For the text-containing cell, return its midpoint in [X, Y] coordinate format. 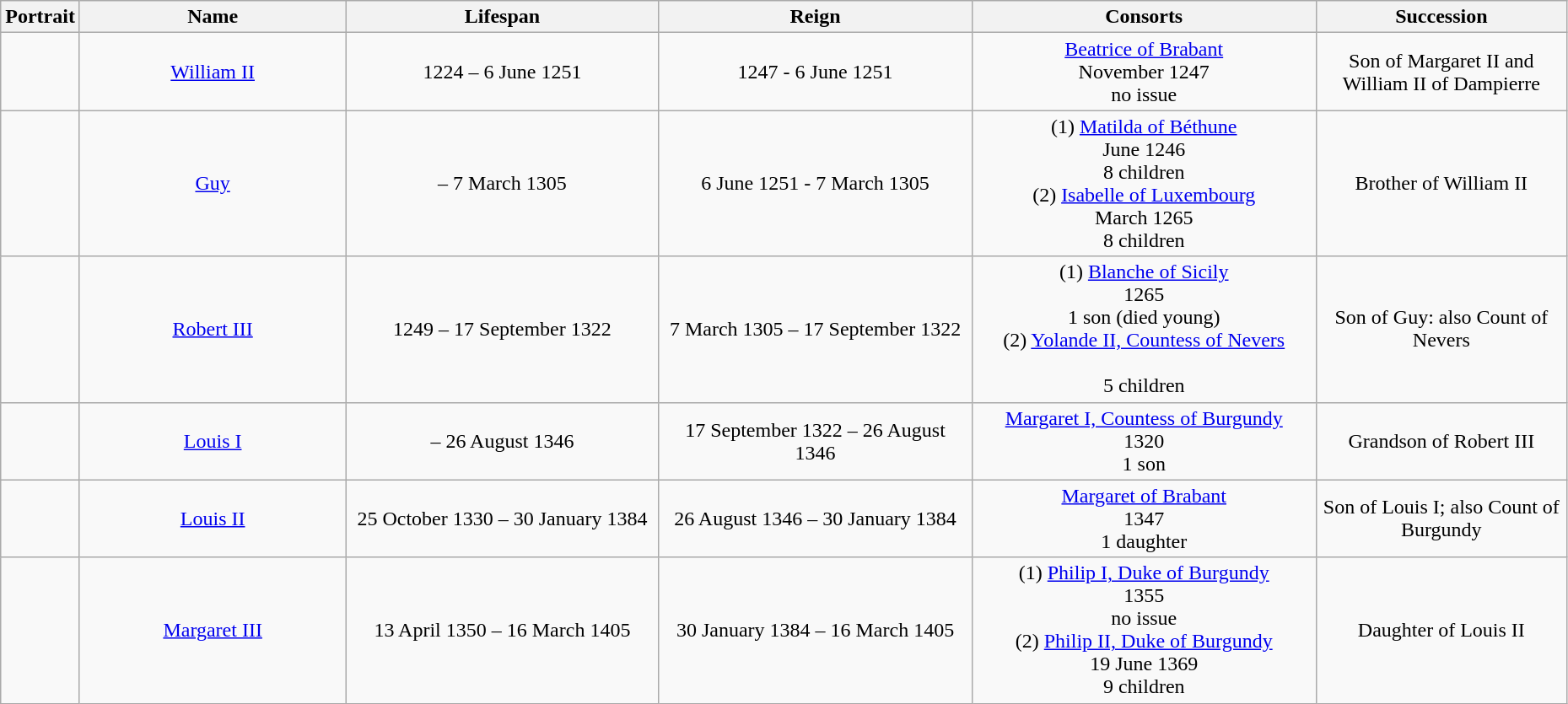
(1) Philip I, Duke of Burgundy1355no issue(2) Philip II, Duke of Burgundy19 June 13699 children [1144, 631]
7 March 1305 – 17 September 1322 [815, 329]
30 January 1384 – 16 March 1405 [815, 631]
Daughter of Louis II [1441, 631]
(1) Blanche of Sicily12651 son (died young)(2) Yolande II, Countess of Nevers5 children [1144, 329]
Grandson of Robert III [1441, 441]
Guy [213, 184]
Son of Louis I; also Count of Burgundy [1441, 519]
(1) Matilda of BéthuneJune 12468 children(2) Isabelle of LuxembourgMarch 12658 children [1144, 184]
Portrait [40, 17]
1249 – 17 September 1322 [503, 329]
Consorts [1144, 17]
25 October 1330 – 30 January 1384 [503, 519]
Succession [1441, 17]
Lifespan [503, 17]
Son of Margaret II and William II of Dampierre [1441, 72]
– 26 August 1346 [503, 441]
– 7 March 1305 [503, 184]
Brother of William II [1441, 184]
Beatrice of BrabantNovember 1247no issue [1144, 72]
26 August 1346 – 30 January 1384 [815, 519]
Louis I [213, 441]
Louis II [213, 519]
Margaret I, Countess of Burgundy13201 son [1144, 441]
6 June 1251 - 7 March 1305 [815, 184]
Margaret III [213, 631]
Robert III [213, 329]
Margaret of Brabant13471 daughter [1144, 519]
Name [213, 17]
1247 - 6 June 1251 [815, 72]
Son of Guy: also Count of Nevers [1441, 329]
13 April 1350 – 16 March 1405 [503, 631]
1224 – 6 June 1251 [503, 72]
Reign [815, 17]
17 September 1322 – 26 August 1346 [815, 441]
William II [213, 72]
